Search for the cell housing the specified text and yield its [X, Y] center coordinate. 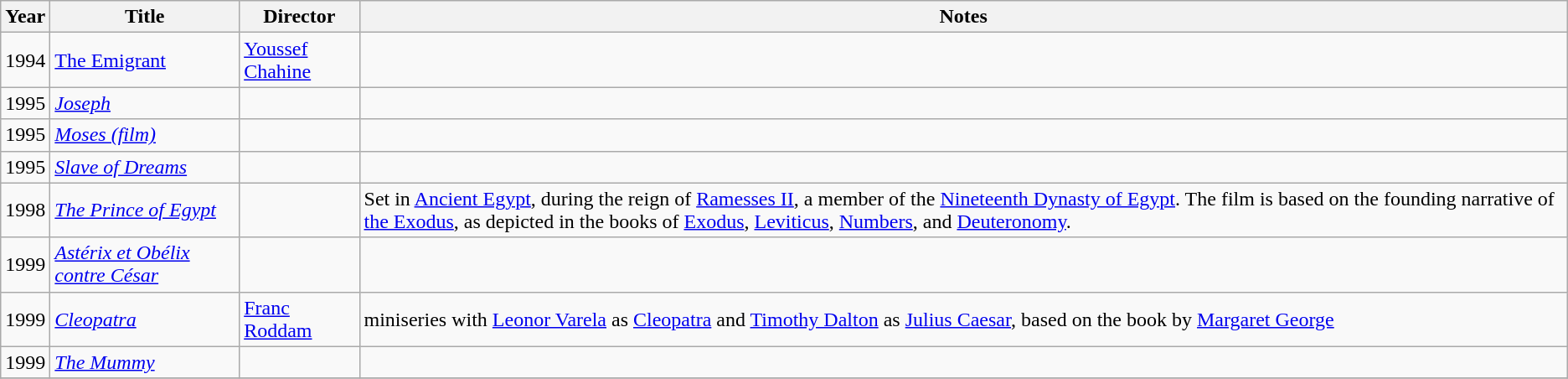
Notes [963, 17]
Title [145, 17]
Moses (film) [145, 135]
Year [25, 17]
Joseph [145, 103]
miniseries with Leonor Varela as Cleopatra and Timothy Dalton as Julius Caesar, based on the book by Margaret George [963, 319]
Slave of Dreams [145, 167]
1994 [25, 60]
The Emigrant [145, 60]
Franc Roddam [300, 319]
Director [300, 17]
The Mummy [145, 362]
Astérix et Obélix contre César [145, 265]
The Prince of Egypt [145, 210]
1998 [25, 210]
Cleopatra [145, 319]
Youssef Chahine [300, 60]
